Output the [x, y] coordinate of the center of the cell containing the given text.  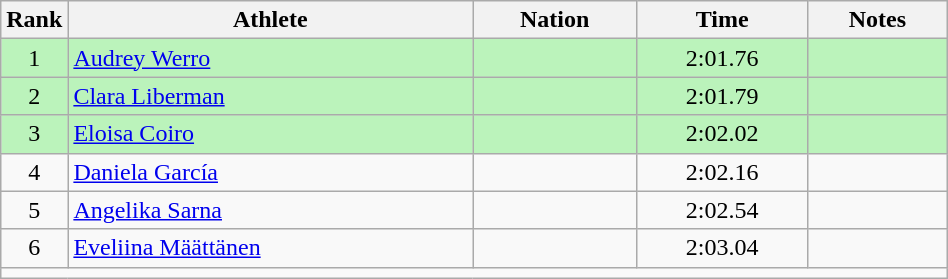
Audrey Werro [270, 58]
4 [34, 172]
2:01.79 [722, 96]
2:02.02 [722, 134]
2:02.16 [722, 172]
2:01.76 [722, 58]
Eloisa Coiro [270, 134]
Daniela García [270, 172]
Time [722, 20]
1 [34, 58]
2 [34, 96]
3 [34, 134]
Athlete [270, 20]
2:02.54 [722, 210]
2:03.04 [722, 248]
Nation [555, 20]
Angelika Sarna [270, 210]
Notes [878, 20]
5 [34, 210]
Rank [34, 20]
Eveliina Määttänen [270, 248]
6 [34, 248]
Clara Liberman [270, 96]
